Locate the cell with the specified text and output its (X, Y) center coordinate. 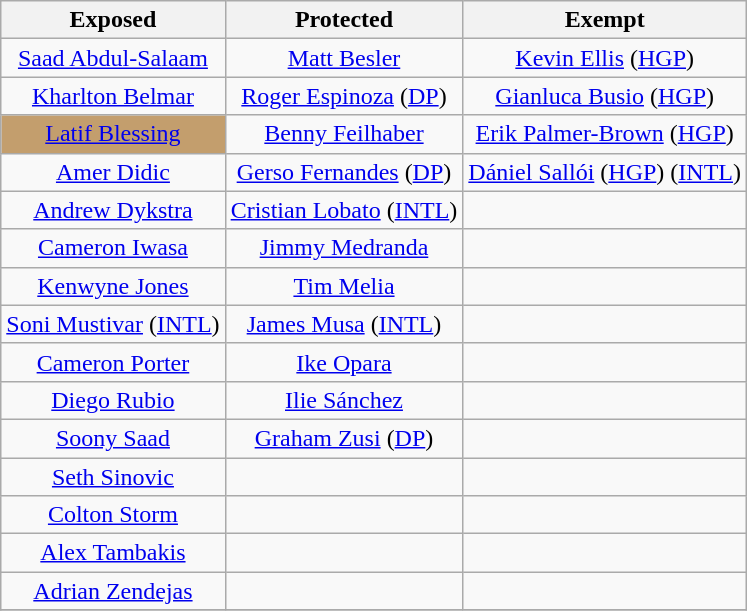
Exposed (113, 20)
Exempt (605, 20)
Jimmy Medranda (344, 248)
Tim Melia (344, 286)
Dániel Sallói (HGP) (INTL) (605, 172)
Ike Opara (344, 362)
Graham Zusi (DP) (344, 438)
Kharlton Belmar (113, 96)
Alex Tambakis (113, 553)
James Musa (INTL) (344, 324)
Erik Palmer-Brown (HGP) (605, 134)
Protected (344, 20)
Latif Blessing (113, 134)
Ilie Sánchez (344, 400)
Adrian Zendejas (113, 591)
Andrew Dykstra (113, 210)
Kevin Ellis (HGP) (605, 58)
Matt Besler (344, 58)
Benny Feilhaber (344, 134)
Gerso Fernandes (DP) (344, 172)
Diego Rubio (113, 400)
Roger Espinoza (DP) (344, 96)
Kenwyne Jones (113, 286)
Cristian Lobato (INTL) (344, 210)
Soni Mustivar (INTL) (113, 324)
Cameron Porter (113, 362)
Saad Abdul-Salaam (113, 58)
Seth Sinovic (113, 477)
Gianluca Busio (HGP) (605, 96)
Soony Saad (113, 438)
Colton Storm (113, 515)
Amer Didic (113, 172)
Cameron Iwasa (113, 248)
